Find where the given text appears and provide that cell's center as (x, y) coordinate. 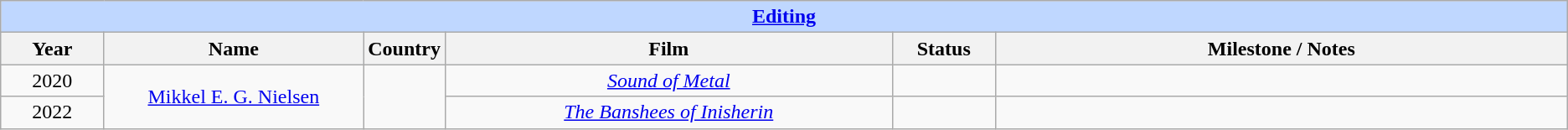
Sound of Metal (668, 81)
Year (52, 49)
Country (405, 49)
2020 (52, 81)
Film (668, 49)
2022 (52, 112)
Editing (784, 17)
Name (234, 49)
The Banshees of Inisherin (668, 112)
Mikkel E. G. Nielsen (234, 96)
Milestone / Notes (1282, 49)
Status (943, 49)
